Scan for the cell matching the given text and deliver its (x, y) coordinate at center. 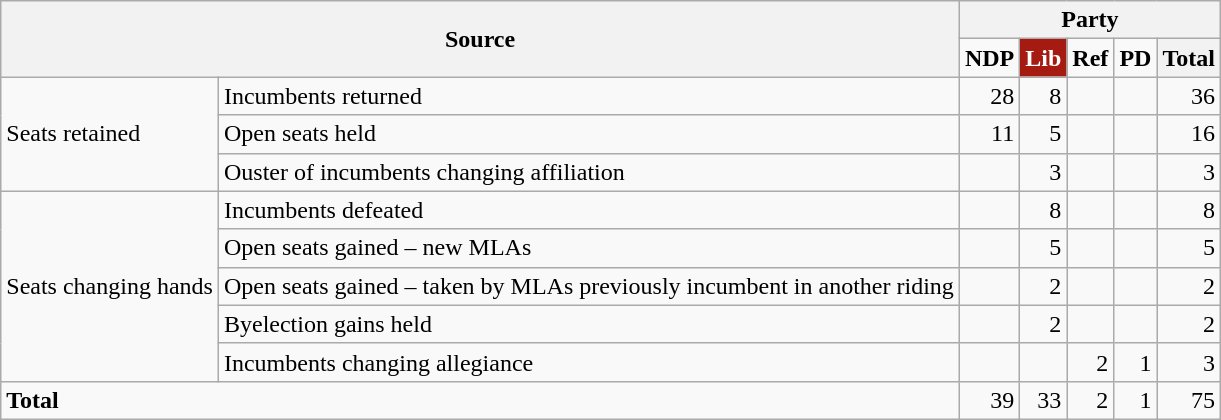
Ref (1090, 58)
Seats retained (110, 134)
Party (1090, 20)
Ouster of incumbents changing affiliation (588, 172)
Open seats gained – new MLAs (588, 248)
39 (989, 400)
36 (1189, 96)
Open seats held (588, 134)
Incumbents defeated (588, 210)
PD (1136, 58)
Incumbents changing allegiance (588, 362)
Open seats gained – taken by MLAs previously incumbent in another riding (588, 286)
33 (1044, 400)
11 (989, 134)
NDP (989, 58)
Seats changing hands (110, 286)
75 (1189, 400)
28 (989, 96)
16 (1189, 134)
Byelection gains held (588, 324)
Lib (1044, 58)
Incumbents returned (588, 96)
Source (480, 39)
